Output the (X, Y) coordinate of the center of the cell containing the given text.  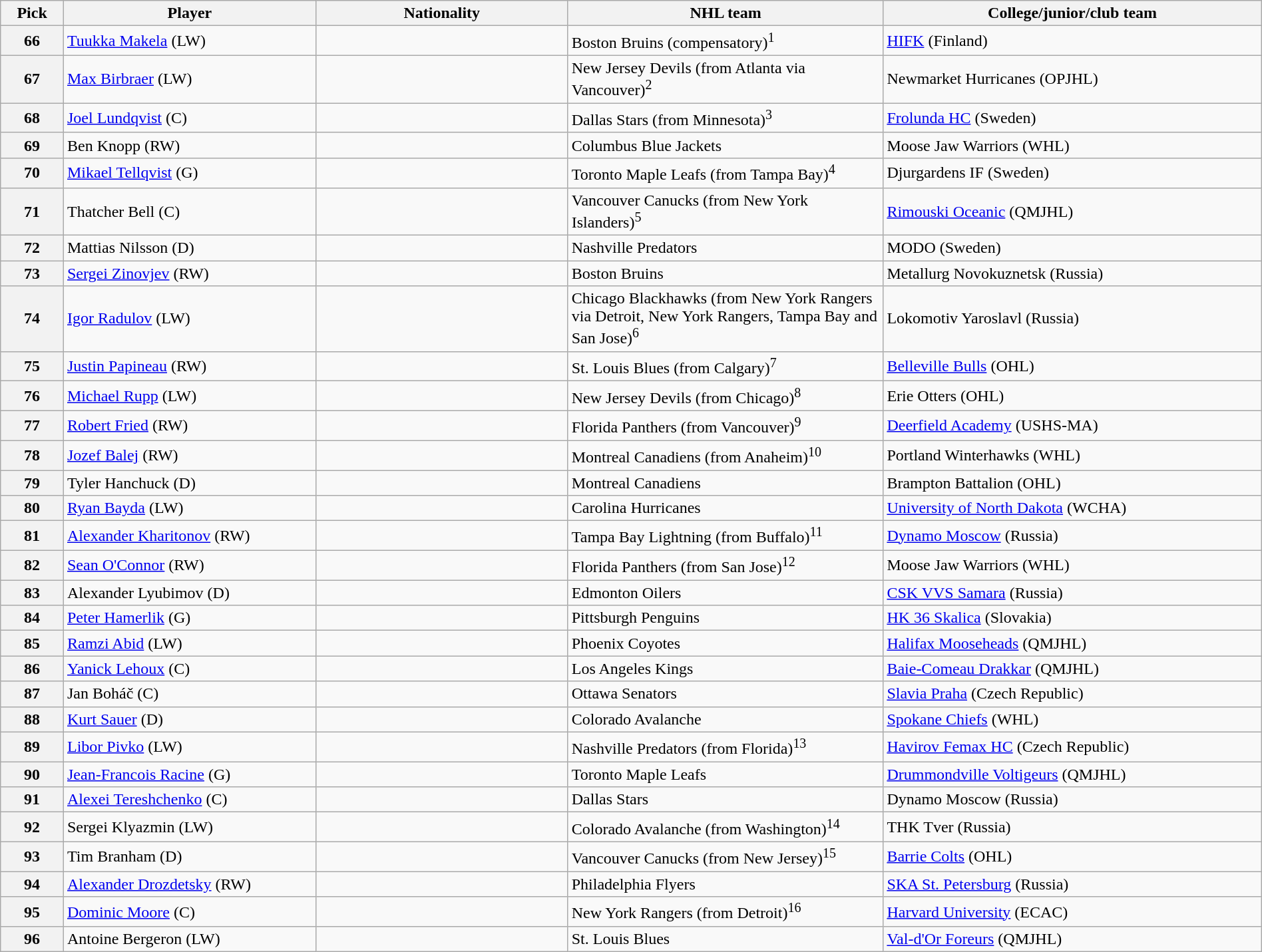
Kurt Sauer (D) (189, 719)
Tuukka Makela (LW) (189, 41)
Val-d'Or Foreurs (QMJHL) (1072, 939)
Halifax Mooseheads (QMJHL) (1072, 643)
83 (32, 593)
Tampa Bay Lightning (from Buffalo)11 (726, 536)
75 (32, 366)
Alexander Drozdetsky (RW) (189, 884)
Phoenix Coyotes (726, 643)
67 (32, 79)
Ottawa Senators (726, 694)
Mattias Nilsson (D) (189, 248)
Peter Hamerlik (G) (189, 618)
71 (32, 212)
Boston Bruins (726, 273)
Igor Radulov (LW) (189, 319)
Nationality (442, 13)
Harvard University (ECAC) (1072, 911)
Erie Otters (OHL) (1072, 397)
Alexander Kharitonov (RW) (189, 536)
79 (32, 483)
Ben Knopp (RW) (189, 145)
Tyler Hanchuck (D) (189, 483)
St. Louis Blues (726, 939)
Spokane Chiefs (WHL) (1072, 719)
Florida Panthers (from San Jose)12 (726, 565)
CSK VVS Samara (Russia) (1072, 593)
94 (32, 884)
Vancouver Canucks (from New York Islanders)5 (726, 212)
Edmonton Oilers (726, 593)
Havirov Femax HC (Czech Republic) (1072, 746)
Drummondville Voltigeurs (QMJHL) (1072, 774)
Colorado Avalanche (726, 719)
96 (32, 939)
Frolunda HC (Sweden) (1072, 118)
St. Louis Blues (from Calgary)7 (726, 366)
New York Rangers (from Detroit)16 (726, 911)
Joel Lundqvist (C) (189, 118)
70 (32, 173)
THK Tver (Russia) (1072, 828)
Brampton Battalion (OHL) (1072, 483)
Ramzi Abid (LW) (189, 643)
93 (32, 857)
Montreal Canadiens (from Anaheim)10 (726, 455)
HK 36 Skalica (Slovakia) (1072, 618)
Yanick Lehoux (C) (189, 669)
66 (32, 41)
New Jersey Devils (from Chicago)8 (726, 397)
73 (32, 273)
Nashville Predators (726, 248)
Newmarket Hurricanes (OPJHL) (1072, 79)
Jean-Francois Racine (G) (189, 774)
84 (32, 618)
Justin Papineau (RW) (189, 366)
69 (32, 145)
Dallas Stars (726, 800)
Antoine Bergeron (LW) (189, 939)
Nashville Predators (from Florida)13 (726, 746)
Ryan Bayda (LW) (189, 508)
Robert Fried (RW) (189, 426)
College/junior/club team (1072, 13)
Dominic Moore (C) (189, 911)
Sean O'Connor (RW) (189, 565)
85 (32, 643)
Tim Branham (D) (189, 857)
Djurgardens IF (Sweden) (1072, 173)
91 (32, 800)
University of North Dakota (WCHA) (1072, 508)
Deerfield Academy (USHS-MA) (1072, 426)
72 (32, 248)
Jan Boháč (C) (189, 694)
Mikael Tellqvist (G) (189, 173)
Pittsburgh Penguins (726, 618)
82 (32, 565)
89 (32, 746)
Toronto Maple Leafs (726, 774)
Toronto Maple Leafs (from Tampa Bay)4 (726, 173)
Slavia Praha (Czech Republic) (1072, 694)
Montreal Canadiens (726, 483)
SKA St. Petersburg (Russia) (1072, 884)
88 (32, 719)
Jozef Balej (RW) (189, 455)
74 (32, 319)
77 (32, 426)
68 (32, 118)
Max Birbraer (LW) (189, 79)
95 (32, 911)
90 (32, 774)
HIFK (Finland) (1072, 41)
Alexei Tereshchenko (C) (189, 800)
78 (32, 455)
Baie-Comeau Drakkar (QMJHL) (1072, 669)
Belleville Bulls (OHL) (1072, 366)
Michael Rupp (LW) (189, 397)
86 (32, 669)
Rimouski Oceanic (QMJHL) (1072, 212)
Portland Winterhawks (WHL) (1072, 455)
Libor Pivko (LW) (189, 746)
Columbus Blue Jackets (726, 145)
Thatcher Bell (C) (189, 212)
Philadelphia Flyers (726, 884)
Alexander Lyubimov (D) (189, 593)
80 (32, 508)
Los Angeles Kings (726, 669)
92 (32, 828)
Vancouver Canucks (from New Jersey)15 (726, 857)
Lokomotiv Yaroslavl (Russia) (1072, 319)
Pick (32, 13)
Barrie Colts (OHL) (1072, 857)
Carolina Hurricanes (726, 508)
Colorado Avalanche (from Washington)14 (726, 828)
Player (189, 13)
New Jersey Devils (from Atlanta via Vancouver)2 (726, 79)
87 (32, 694)
81 (32, 536)
76 (32, 397)
Sergei Klyazmin (LW) (189, 828)
Sergei Zinovjev (RW) (189, 273)
MODO (Sweden) (1072, 248)
Florida Panthers (from Vancouver)9 (726, 426)
NHL team (726, 13)
Chicago Blackhawks (from New York Rangers via Detroit, New York Rangers, Tampa Bay and San Jose)6 (726, 319)
Metallurg Novokuznetsk (Russia) (1072, 273)
Dallas Stars (from Minnesota)3 (726, 118)
Boston Bruins (compensatory)1 (726, 41)
